Find where the given text appears and provide that cell's center as (x, y) coordinate. 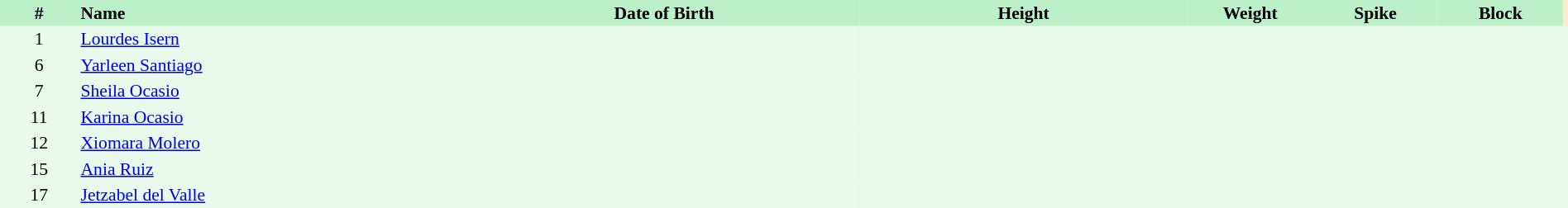
15 (39, 169)
Jetzabel del Valle (273, 195)
Weight (1250, 13)
Date of Birth (664, 13)
17 (39, 195)
12 (39, 144)
11 (39, 117)
Spike (1374, 13)
Ania Ruiz (273, 169)
Xiomara Molero (273, 144)
Sheila Ocasio (273, 91)
Karina Ocasio (273, 117)
Yarleen Santiago (273, 65)
Block (1500, 13)
# (39, 13)
7 (39, 91)
6 (39, 65)
1 (39, 40)
Height (1024, 13)
Name (273, 13)
Lourdes Isern (273, 40)
